Extract the (X, Y) coordinate from the center of the cell holding the provided text.  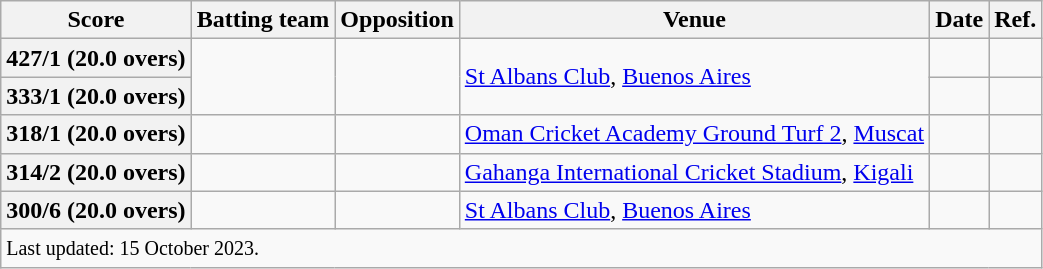
Opposition (397, 20)
Gahanga International Cricket Stadium, Kigali (694, 172)
300/6 (20.0 overs) (96, 210)
Ref. (1016, 20)
314/2 (20.0 overs) (96, 172)
333/1 (20.0 overs) (96, 96)
Batting team (263, 20)
Last updated: 15 October 2023. (522, 248)
Oman Cricket Academy Ground Turf 2, Muscat (694, 134)
Venue (694, 20)
427/1 (20.0 overs) (96, 58)
318/1 (20.0 overs) (96, 134)
Score (96, 20)
Date (960, 20)
